Capture the cell that displays the provided text and extract its (x, y) central coordinate. 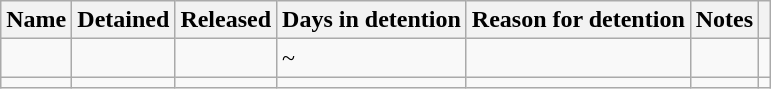
Days in detention (372, 20)
Released (226, 20)
Notes (724, 20)
Name (36, 20)
~ (372, 58)
Reason for detention (578, 20)
Detained (124, 20)
